For the text-containing cell, return its midpoint in [X, Y] coordinate format. 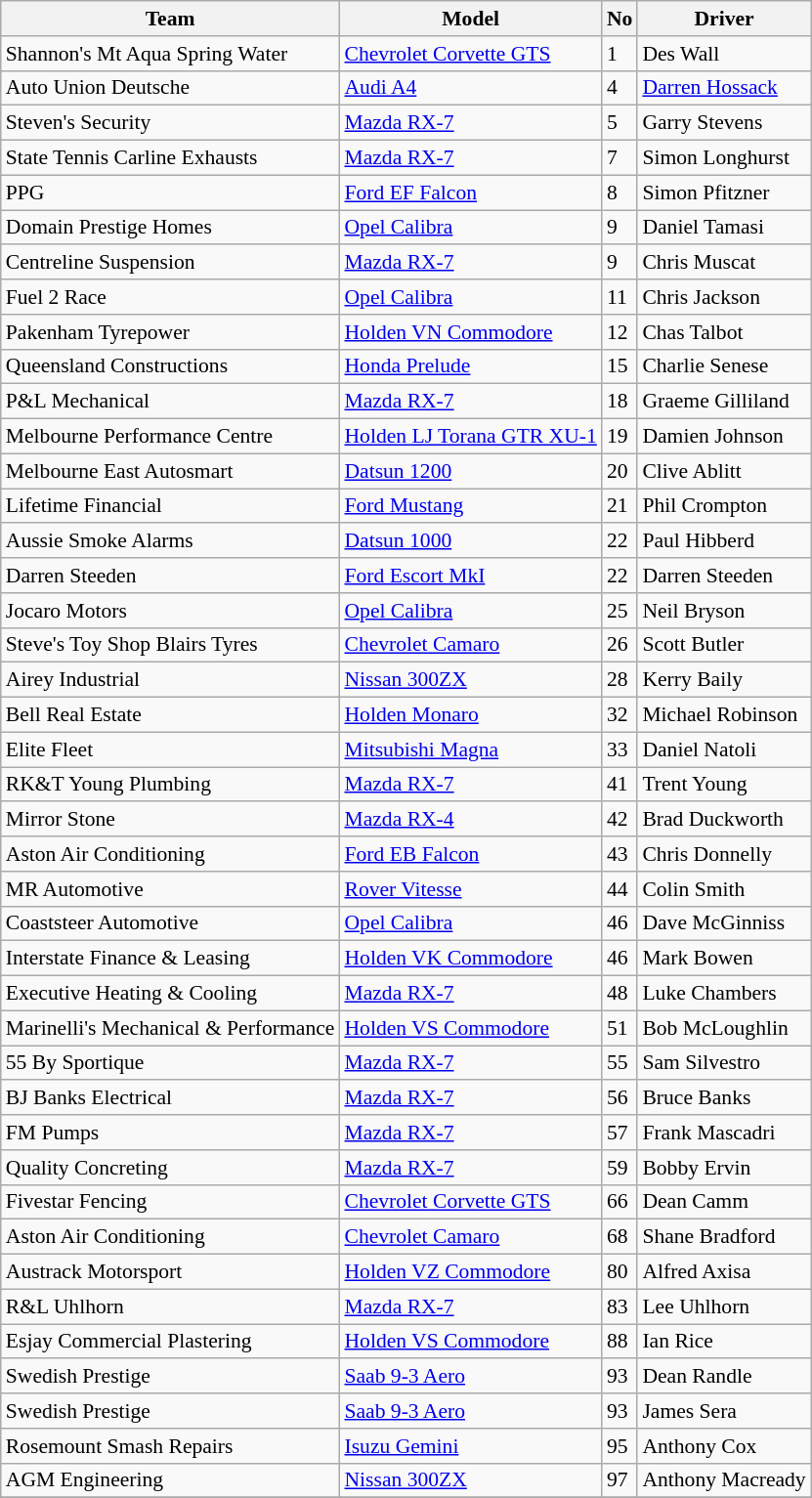
18 [620, 402]
59 [620, 1168]
28 [620, 680]
Team [170, 19]
BJ Banks Electrical [170, 1098]
Trent Young [723, 785]
5 [620, 123]
42 [620, 820]
55 [620, 1063]
Chas Talbot [723, 332]
R&L Uhlhorn [170, 1306]
Melbourne Performance Centre [170, 437]
Executive Heating & Cooling [170, 994]
Simon Longhurst [723, 158]
Brad Duckworth [723, 820]
Audi A4 [470, 88]
Fuel 2 Race [170, 297]
Garry Stevens [723, 123]
Rover Vitesse [470, 889]
Domain Prestige Homes [170, 228]
Quality Concreting [170, 1168]
Alfred Axisa [723, 1272]
Phil Crompton [723, 506]
Holden VK Commodore [470, 959]
Chris Muscat [723, 263]
FM Pumps [170, 1133]
Bell Real Estate [170, 715]
Holden VZ Commodore [470, 1272]
20 [620, 471]
15 [620, 366]
Dean Randle [723, 1377]
Mirror Stone [170, 820]
Bobby Ervin [723, 1168]
Daniel Tamasi [723, 228]
83 [620, 1306]
97 [620, 1480]
21 [620, 506]
MR Automotive [170, 889]
57 [620, 1133]
19 [620, 437]
95 [620, 1446]
Centreline Suspension [170, 263]
Esjay Commercial Plastering [170, 1342]
Damien Johnson [723, 437]
51 [620, 1028]
Steven's Security [170, 123]
Bruce Banks [723, 1098]
Sam Silvestro [723, 1063]
Dean Camm [723, 1202]
Graeme Gilliland [723, 402]
68 [620, 1237]
Mazda RX-4 [470, 820]
Model [470, 19]
Chris Donnelly [723, 854]
AGM Engineering [170, 1480]
Lifetime Financial [170, 506]
8 [620, 193]
No [620, 19]
1 [620, 54]
Auto Union Deutsche [170, 88]
Scott Butler [723, 645]
Marinelli's Mechanical & Performance [170, 1028]
Holden VN Commodore [470, 332]
Anthony Cox [723, 1446]
Darren Hossack [723, 88]
88 [620, 1342]
Isuzu Gemini [470, 1446]
Michael Robinson [723, 715]
11 [620, 297]
Ford Escort MkI [470, 576]
Chris Jackson [723, 297]
44 [620, 889]
Dave McGinniss [723, 923]
Fivestar Fencing [170, 1202]
Honda Prelude [470, 366]
Holden LJ Torana GTR XU-1 [470, 437]
Rosemount Smash Repairs [170, 1446]
4 [620, 88]
Austrack Motorsport [170, 1272]
P&L Mechanical [170, 402]
Coaststeer Automotive [170, 923]
55 By Sportique [170, 1063]
PPG [170, 193]
Jocaro Motors [170, 611]
32 [620, 715]
66 [620, 1202]
33 [620, 749]
12 [620, 332]
Holden Monaro [470, 715]
RK&T Young Plumbing [170, 785]
26 [620, 645]
Melbourne East Autosmart [170, 471]
Mitsubishi Magna [470, 749]
Airey Industrial [170, 680]
Daniel Natoli [723, 749]
Mark Bowen [723, 959]
Elite Fleet [170, 749]
Shannon's Mt Aqua Spring Water [170, 54]
56 [620, 1098]
Ian Rice [723, 1342]
25 [620, 611]
Colin Smith [723, 889]
Queensland Constructions [170, 366]
Simon Pfitzner [723, 193]
Anthony Macready [723, 1480]
80 [620, 1272]
Paul Hibberd [723, 541]
State Tennis Carline Exhausts [170, 158]
43 [620, 854]
Aussie Smoke Alarms [170, 541]
Pakenham Tyrepower [170, 332]
Clive Ablitt [723, 471]
Charlie Senese [723, 366]
Ford EF Falcon [470, 193]
Kerry Baily [723, 680]
Luke Chambers [723, 994]
Datsun 1000 [470, 541]
James Sera [723, 1411]
Bob McLoughlin [723, 1028]
Frank Mascadri [723, 1133]
Ford EB Falcon [470, 854]
Des Wall [723, 54]
Datsun 1200 [470, 471]
Shane Bradford [723, 1237]
Lee Uhlhorn [723, 1306]
7 [620, 158]
41 [620, 785]
Neil Bryson [723, 611]
Interstate Finance & Leasing [170, 959]
Steve's Toy Shop Blairs Tyres [170, 645]
48 [620, 994]
Driver [723, 19]
Ford Mustang [470, 506]
